Search for the cell housing the specified text and yield its [x, y] center coordinate. 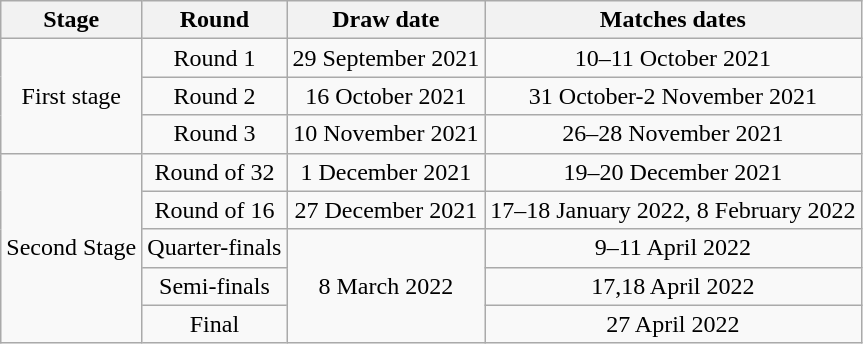
Matches dates [673, 20]
Round 3 [214, 134]
27 December 2021 [386, 210]
Round of 16 [214, 210]
17–18 January 2022, 8 February 2022 [673, 210]
9–11 April 2022 [673, 248]
Second Stage [72, 248]
Round of 32 [214, 172]
16 October 2021 [386, 96]
29 September 2021 [386, 58]
Draw date [386, 20]
17,18 April 2022 [673, 286]
19–20 December 2021 [673, 172]
26–28 November 2021 [673, 134]
10–11 October 2021 [673, 58]
Stage [72, 20]
Final [214, 324]
Round [214, 20]
27 April 2022 [673, 324]
Semi-finals [214, 286]
Round 1 [214, 58]
1 December 2021 [386, 172]
10 November 2021 [386, 134]
8 March 2022 [386, 286]
Round 2 [214, 96]
First stage [72, 96]
31 October-2 November 2021 [673, 96]
Quarter-finals [214, 248]
